Capture the cell that displays the provided text and extract its [x, y] central coordinate. 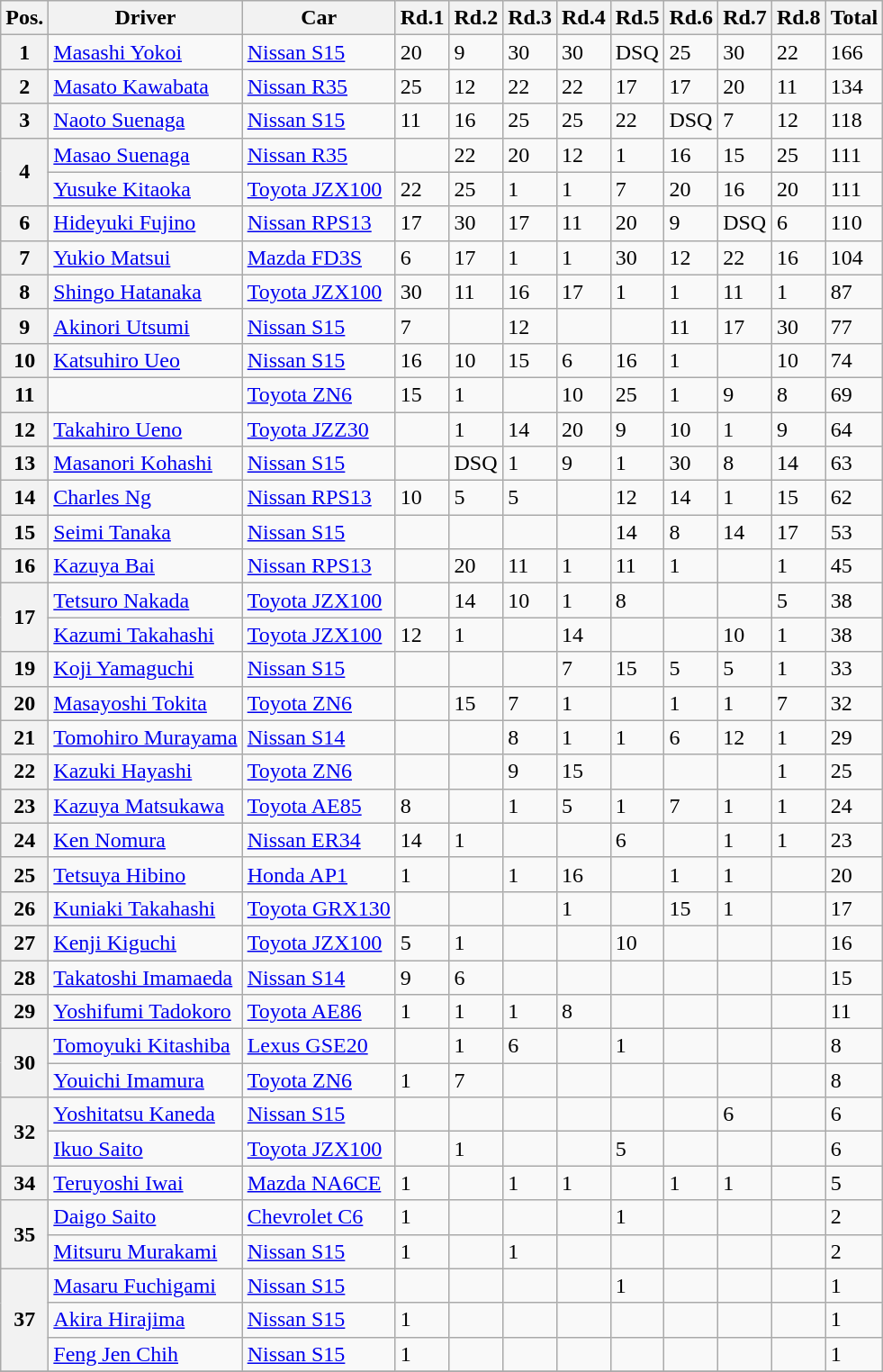
63 [854, 464]
34 [25, 1183]
Rd.1 [422, 18]
Charles Ng [146, 498]
19 [25, 669]
Toyota GRX130 [319, 908]
Masato Kawabata [146, 86]
27 [25, 943]
45 [854, 566]
Ken Nomura [146, 840]
166 [854, 52]
Nissan ER34 [319, 840]
Teruyoshi Iwai [146, 1183]
118 [854, 121]
Ikuo Saito [146, 1149]
21 [25, 737]
110 [854, 223]
Daigo Saito [146, 1217]
Masaru Fuchigami [146, 1286]
Rd.7 [745, 18]
Masayoshi Tokita [146, 703]
37 [25, 1320]
Tetsuro Nakada [146, 600]
Akira Hirajima [146, 1320]
Toyota AE85 [319, 806]
53 [854, 532]
33 [854, 669]
Masanori Kohashi [146, 464]
Masao Suenaga [146, 155]
104 [854, 257]
Car [319, 18]
74 [854, 360]
Mazda FD3S [319, 257]
Rd.4 [583, 18]
Driver [146, 18]
62 [854, 498]
Masashi Yokoi [146, 52]
Akinori Utsumi [146, 326]
28 [25, 977]
Yusuke Kitaoka [146, 189]
134 [854, 86]
77 [854, 326]
Yoshifumi Tadokoro [146, 1012]
Yoshitatsu Kaneda [146, 1115]
Takahiro Ueno [146, 429]
Kenji Kiguchi [146, 943]
Yukio Matsui [146, 257]
35 [25, 1234]
Rd.3 [530, 18]
64 [854, 429]
Youichi Imamura [146, 1080]
Rd.5 [637, 18]
Katsuhiro Ueo [146, 360]
Chevrolet C6 [319, 1217]
Honda AP1 [319, 874]
Koji Yamaguchi [146, 669]
Shingo Hatanaka [146, 292]
Rd.2 [476, 18]
Naoto Suenaga [146, 121]
69 [854, 394]
4 [25, 172]
Takatoshi Imamaeda [146, 977]
87 [854, 292]
Toyota JZZ30 [319, 429]
Hideyuki Fujino [146, 223]
Kazumi Takahashi [146, 635]
Mitsuru Murakami [146, 1251]
Rd.8 [798, 18]
Kazuya Bai [146, 566]
Mazda NA6CE [319, 1183]
Tomoyuki Kitashiba [146, 1046]
Tetsuya Hibino [146, 874]
Kuniaki Takahashi [146, 908]
26 [25, 908]
Rd.6 [691, 18]
Kazuki Hayashi [146, 772]
Tomohiro Murayama [146, 737]
13 [25, 464]
Kazuya Matsukawa [146, 806]
3 [25, 121]
Toyota AE86 [319, 1012]
Seimi Tanaka [146, 532]
Feng Jen Chih [146, 1354]
Total [854, 18]
Pos. [25, 18]
Lexus GSE20 [319, 1046]
